Determine the (x, y) coordinate at the center of the cell enclosing the given text.  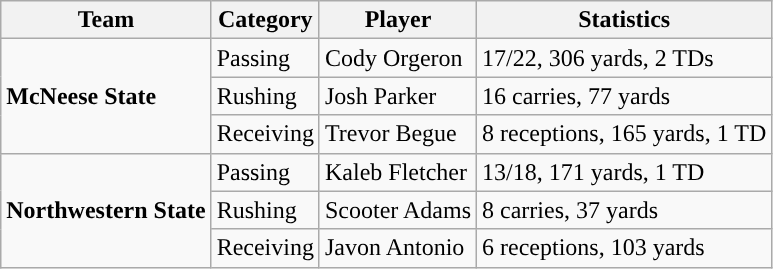
Trevor Begue (398, 134)
Cody Orgeron (398, 58)
Team (106, 20)
Scooter Adams (398, 210)
13/18, 171 yards, 1 TD (624, 172)
8 carries, 37 yards (624, 210)
6 receptions, 103 yards (624, 248)
16 carries, 77 yards (624, 96)
17/22, 306 yards, 2 TDs (624, 58)
Statistics (624, 20)
Josh Parker (398, 96)
Category (265, 20)
Javon Antonio (398, 248)
Kaleb Fletcher (398, 172)
Northwestern State (106, 210)
McNeese State (106, 96)
8 receptions, 165 yards, 1 TD (624, 134)
Player (398, 20)
